Return the (x, y) coordinate for the center point of the cell that contains the specified text.  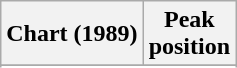
Peak position (189, 34)
Chart (1989) (72, 34)
